Search for the cell housing the specified text and yield its [X, Y] center coordinate. 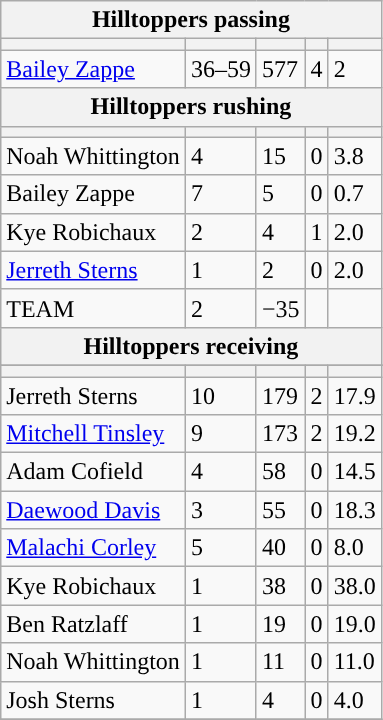
19.0 [354, 624]
179 [280, 395]
19 [280, 624]
38.0 [354, 586]
Josh Sterns [94, 700]
9 [220, 434]
18.3 [354, 510]
58 [280, 472]
3.8 [354, 156]
36–59 [220, 69]
11 [280, 662]
4.0 [354, 700]
Ben Ratzlaff [94, 624]
Hilltoppers passing [191, 20]
40 [280, 548]
Malachi Corley [94, 548]
−35 [280, 308]
0.7 [354, 194]
173 [280, 434]
Mitchell Tinsley [94, 434]
Daewood Davis [94, 510]
17.9 [354, 395]
14.5 [354, 472]
Hilltoppers receiving [191, 346]
3 [220, 510]
577 [280, 69]
7 [220, 194]
15 [280, 156]
Adam Cofield [94, 472]
19.2 [354, 434]
TEAM [94, 308]
Hilltoppers rushing [191, 107]
38 [280, 586]
55 [280, 510]
11.0 [354, 662]
10 [220, 395]
8.0 [354, 548]
